Search for the cell housing the specified text and yield its [x, y] center coordinate. 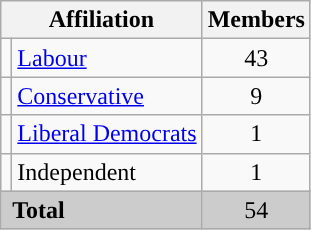
Total [102, 210]
Labour [107, 58]
54 [256, 210]
Independent [107, 172]
Liberal Democrats [107, 134]
Conservative [107, 96]
43 [256, 58]
9 [256, 96]
Members [256, 20]
Affiliation [102, 20]
